From the cell containing the given text, extract its center point as [X, Y] coordinate. 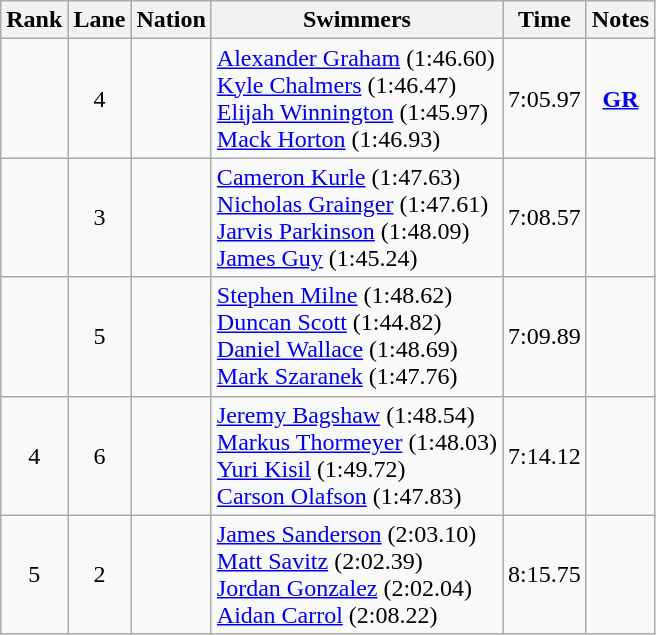
7:08.57 [545, 218]
Stephen Milne (1:48.62)Duncan Scott (1:44.82)Daniel Wallace (1:48.69)Mark Szaranek (1:47.76) [356, 336]
8:15.75 [545, 574]
7:14.12 [545, 456]
Swimmers [356, 20]
GR [620, 98]
Lane [100, 20]
Rank [34, 20]
6 [100, 456]
7:05.97 [545, 98]
Notes [620, 20]
3 [100, 218]
Nation [171, 20]
Jeremy Bagshaw (1:48.54)Markus Thormeyer (1:48.03)Yuri Kisil (1:49.72)Carson Olafson (1:47.83) [356, 456]
Cameron Kurle (1:47.63)Nicholas Grainger (1:47.61)Jarvis Parkinson (1:48.09)James Guy (1:45.24) [356, 218]
James Sanderson (2:03.10)Matt Savitz (2:02.39)Jordan Gonzalez (2:02.04)Aidan Carrol (2:08.22) [356, 574]
2 [100, 574]
Time [545, 20]
Alexander Graham (1:46.60)Kyle Chalmers (1:46.47)Elijah Winnington (1:45.97)Mack Horton (1:46.93) [356, 98]
7:09.89 [545, 336]
